From the cell containing the given text, extract its center point as [X, Y] coordinate. 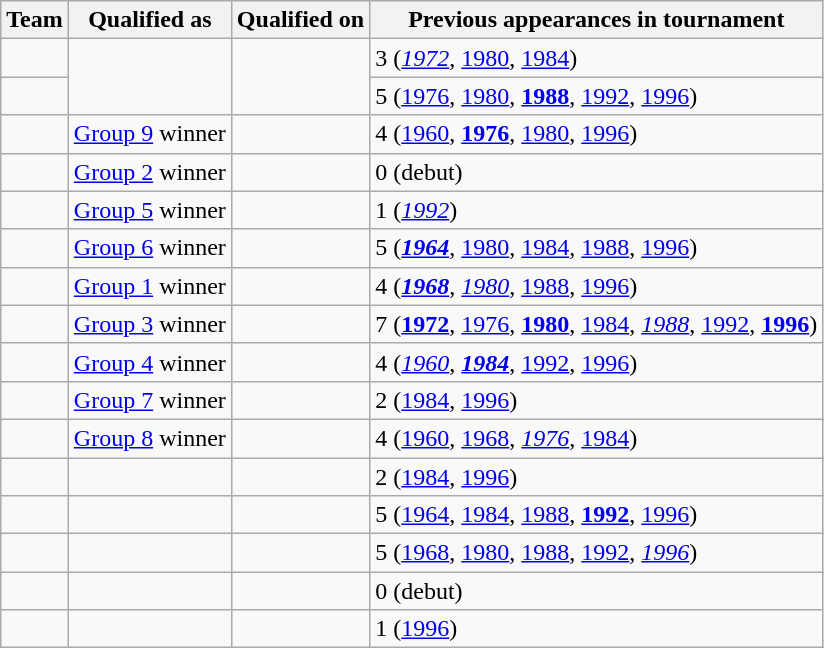
Group 5 winner [150, 210]
7 (1972, 1976, 1980, 1984, 1988, 1992, 1996) [596, 324]
4 (1960, 1976, 1980, 1996) [596, 134]
Previous appearances in tournament [596, 20]
Team [35, 20]
Group 6 winner [150, 248]
4 (1968, 1980, 1988, 1996) [596, 286]
4 (1960, 1968, 1976, 1984) [596, 438]
5 (1976, 1980, 1988, 1992, 1996) [596, 96]
Group 7 winner [150, 400]
5 (1968, 1980, 1988, 1992, 1996) [596, 553]
Group 9 winner [150, 134]
Group 1 winner [150, 286]
4 (1960, 1984, 1992, 1996) [596, 362]
1 (1992) [596, 210]
Qualified as [150, 20]
Group 4 winner [150, 362]
Group 8 winner [150, 438]
3 (1972, 1980, 1984) [596, 58]
Group 3 winner [150, 324]
Qualified on [300, 20]
Group 2 winner [150, 172]
1 (1996) [596, 629]
5 (1964, 1980, 1984, 1988, 1996) [596, 248]
5 (1964, 1984, 1988, 1992, 1996) [596, 515]
